Output the (X, Y) coordinate of the center of the cell containing the given text.  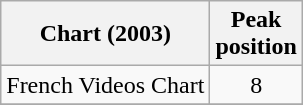
French Videos Chart (106, 85)
Chart (2003) (106, 34)
8 (256, 85)
Peakposition (256, 34)
